Locate the cell with the specified text and output its [x, y] center coordinate. 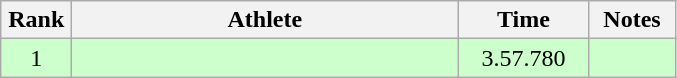
Notes [632, 20]
Time [524, 20]
Rank [36, 20]
1 [36, 58]
Athlete [265, 20]
3.57.780 [524, 58]
